Capture the cell that displays the provided text and extract its (x, y) central coordinate. 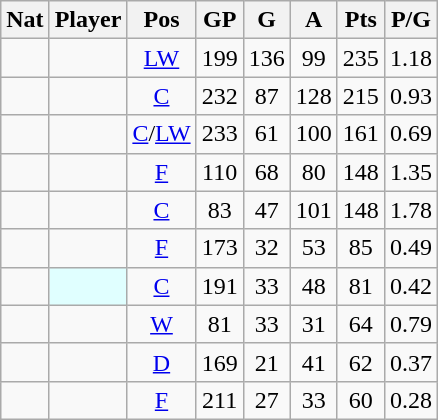
0.49 (410, 248)
60 (360, 400)
161 (360, 134)
232 (220, 96)
21 (266, 362)
211 (220, 400)
85 (360, 248)
99 (314, 58)
LW (162, 58)
48 (314, 286)
136 (266, 58)
W (162, 324)
80 (314, 172)
173 (220, 248)
199 (220, 58)
41 (314, 362)
0.93 (410, 96)
47 (266, 210)
233 (220, 134)
0.37 (410, 362)
C/LW (162, 134)
32 (266, 248)
100 (314, 134)
Pts (360, 20)
0.69 (410, 134)
128 (314, 96)
0.79 (410, 324)
Nat (25, 20)
191 (220, 286)
1.78 (410, 210)
0.42 (410, 286)
Player (88, 20)
D (162, 362)
83 (220, 210)
1.35 (410, 172)
27 (266, 400)
A (314, 20)
101 (314, 210)
110 (220, 172)
31 (314, 324)
68 (266, 172)
61 (266, 134)
62 (360, 362)
P/G (410, 20)
0.28 (410, 400)
64 (360, 324)
169 (220, 362)
53 (314, 248)
GP (220, 20)
235 (360, 58)
87 (266, 96)
G (266, 20)
215 (360, 96)
1.18 (410, 58)
Pos (162, 20)
